Identify which cell holds the provided text, then report its (x, y) central coordinate. 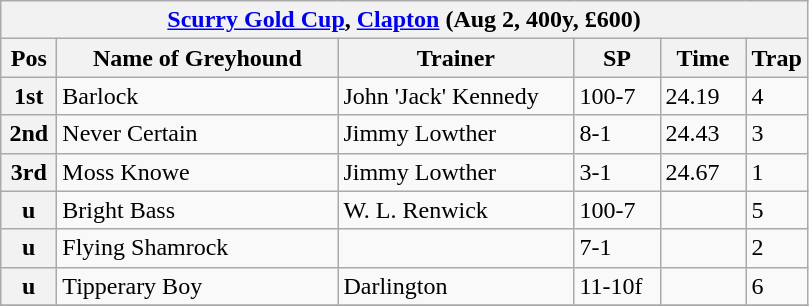
6 (776, 286)
1st (29, 96)
Name of Greyhound (198, 58)
1 (776, 172)
24.67 (703, 172)
Tipperary Boy (198, 286)
8-1 (617, 134)
Trap (776, 58)
3 (776, 134)
4 (776, 96)
24.19 (703, 96)
Scurry Gold Cup, Clapton (Aug 2, 400y, £600) (404, 20)
Moss Knowe (198, 172)
2nd (29, 134)
7-1 (617, 248)
3rd (29, 172)
2 (776, 248)
Darlington (456, 286)
5 (776, 210)
24.43 (703, 134)
Pos (29, 58)
3-1 (617, 172)
SP (617, 58)
Flying Shamrock (198, 248)
Bright Bass (198, 210)
W. L. Renwick (456, 210)
Time (703, 58)
Trainer (456, 58)
Never Certain (198, 134)
Barlock (198, 96)
John 'Jack' Kennedy (456, 96)
11-10f (617, 286)
